From the cell containing the given text, extract its center point as (X, Y) coordinate. 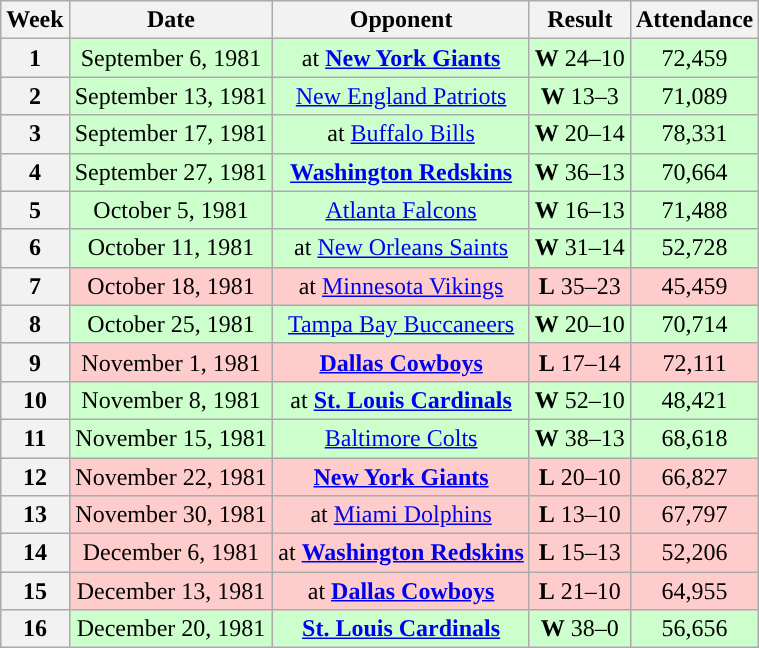
October 5, 1981 (171, 210)
2 (35, 96)
St. Louis Cardinals (401, 629)
November 1, 1981 (171, 362)
3 (35, 134)
71,089 (694, 96)
W 24–10 (580, 58)
September 17, 1981 (171, 134)
at New Orleans Saints (401, 248)
September 13, 1981 (171, 96)
16 (35, 629)
Dallas Cowboys (401, 362)
L 35–23 (580, 286)
9 (35, 362)
November 15, 1981 (171, 438)
56,656 (694, 629)
at Minnesota Vikings (401, 286)
L 17–14 (580, 362)
October 11, 1981 (171, 248)
70,664 (694, 172)
4 (35, 172)
68,618 (694, 438)
New England Patriots (401, 96)
15 (35, 591)
14 (35, 553)
L 13–10 (580, 515)
L 15–13 (580, 553)
48,421 (694, 400)
Washington Redskins (401, 172)
October 18, 1981 (171, 286)
at Dallas Cowboys (401, 591)
at Washington Redskins (401, 553)
W 36–13 (580, 172)
70,714 (694, 324)
September 6, 1981 (171, 58)
at New York Giants (401, 58)
at Miami Dolphins (401, 515)
W 16–13 (580, 210)
W 52–10 (580, 400)
W 20–10 (580, 324)
72,459 (694, 58)
December 20, 1981 (171, 629)
Date (171, 20)
November 22, 1981 (171, 477)
September 27, 1981 (171, 172)
L 20–10 (580, 477)
Tampa Bay Buccaneers (401, 324)
at St. Louis Cardinals (401, 400)
December 13, 1981 (171, 591)
52,206 (694, 553)
1 (35, 58)
W 38–13 (580, 438)
67,797 (694, 515)
6 (35, 248)
at Buffalo Bills (401, 134)
Atlanta Falcons (401, 210)
December 6, 1981 (171, 553)
13 (35, 515)
November 30, 1981 (171, 515)
52,728 (694, 248)
W 31–14 (580, 248)
10 (35, 400)
L 21–10 (580, 591)
New York Giants (401, 477)
W 20–14 (580, 134)
October 25, 1981 (171, 324)
Attendance (694, 20)
11 (35, 438)
64,955 (694, 591)
7 (35, 286)
71,488 (694, 210)
Week (35, 20)
November 8, 1981 (171, 400)
Baltimore Colts (401, 438)
66,827 (694, 477)
W 13–3 (580, 96)
5 (35, 210)
Opponent (401, 20)
78,331 (694, 134)
8 (35, 324)
W 38–0 (580, 629)
12 (35, 477)
72,111 (694, 362)
45,459 (694, 286)
Result (580, 20)
